Scan for the cell matching the given text and deliver its [X, Y] coordinate at center. 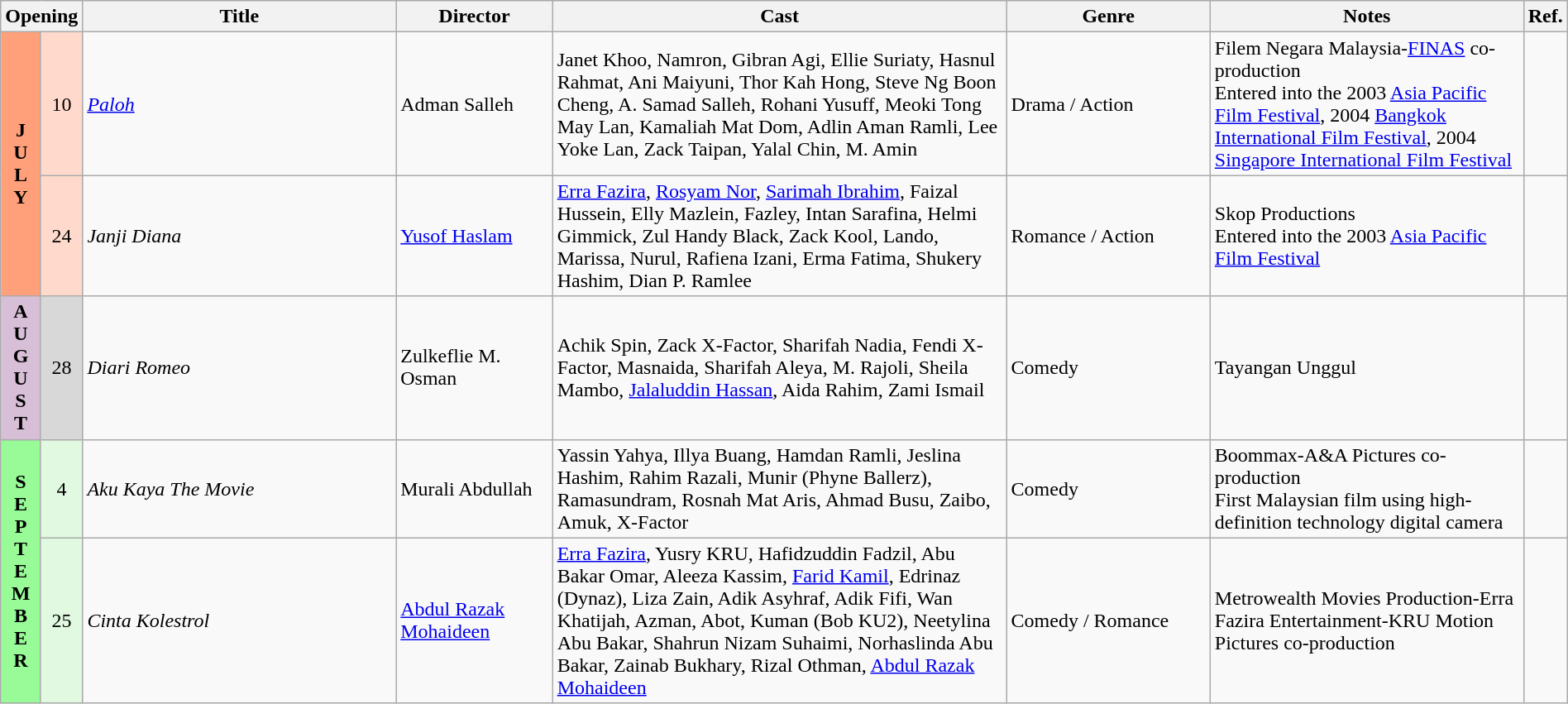
Title [240, 17]
Janji Diana [240, 236]
Ref. [1545, 17]
4 [61, 488]
Paloh [240, 104]
Romance / Action [1108, 236]
10 [61, 104]
Murali Abdullah [475, 488]
Comedy / Romance [1108, 620]
Cast [779, 17]
Skop ProductionsEntered into the 2003 Asia Pacific Film Festival [1366, 236]
JULY [22, 164]
Yusof Haslam [475, 236]
Opening [41, 17]
25 [61, 620]
24 [61, 236]
Diari Romeo [240, 367]
Genre [1108, 17]
28 [61, 367]
Drama / Action [1108, 104]
Boommax-A&A Pictures co-productionFirst Malaysian film using high-definition technology digital camera [1366, 488]
Notes [1366, 17]
AUGUST [22, 367]
Cinta Kolestrol [240, 620]
Director [475, 17]
Abdul Razak Mohaideen [475, 620]
Metrowealth Movies Production-Erra Fazira Entertainment-KRU Motion Pictures co-production [1366, 620]
SEPTEMBER [22, 571]
Tayangan Unggul [1366, 367]
Zulkeflie M. Osman [475, 367]
Aku Kaya The Movie [240, 488]
Adman Salleh [475, 104]
